Scan for the cell matching the given text and deliver its [x, y] coordinate at center. 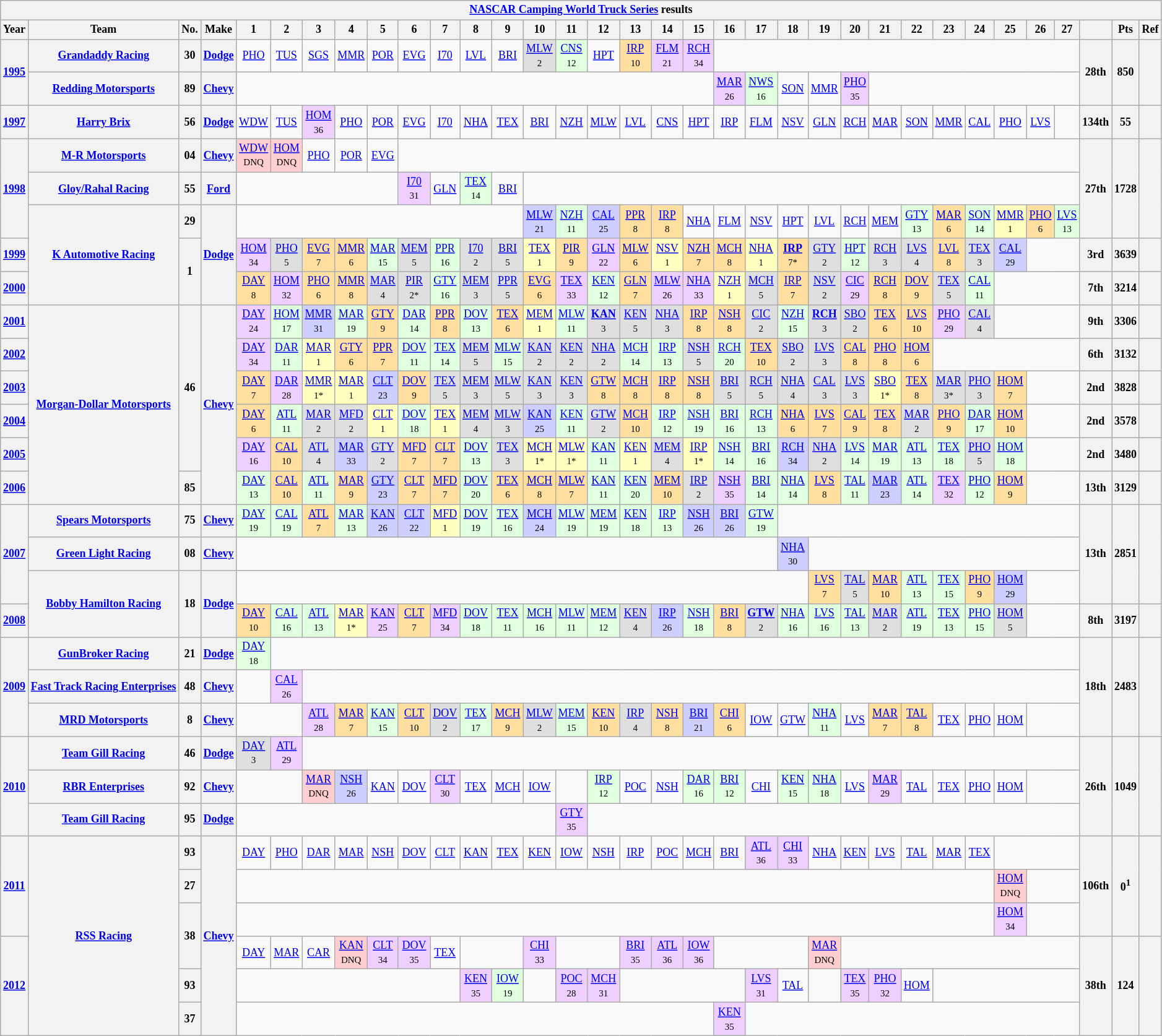
2002 [15, 355]
7th [1096, 288]
KEN11 [571, 421]
DAY18 [254, 654]
DAY34 [254, 355]
NSH35 [729, 488]
2000 [15, 288]
2006 [15, 488]
No. [189, 30]
26 [1040, 30]
HPT12 [855, 255]
CAL16 [286, 621]
BRI14 [761, 488]
MLW [604, 122]
DAR28 [286, 388]
NHA30 [793, 554]
MAR10 [885, 587]
NSH5 [699, 355]
MCH10 [635, 421]
SBO1* [885, 388]
8th [1096, 621]
CLT [445, 853]
KANDNQ [352, 952]
MEM10 [667, 488]
KEN20 [635, 488]
CNS12 [571, 56]
KAN2 [540, 355]
MLW15 [508, 355]
GTW8 [604, 388]
MCH31 [604, 986]
CAL19 [286, 520]
MCH14 [635, 355]
NHA1 [761, 255]
IRP26 [667, 621]
DAR14 [414, 321]
Ford [219, 189]
37 [189, 1019]
29 [189, 222]
MLW5 [508, 388]
LVS14 [855, 454]
BRI21 [699, 720]
RCH8 [885, 288]
48 [189, 687]
15 [699, 30]
106th [1096, 886]
CHI6 [729, 720]
RCH13 [761, 421]
25 [1010, 30]
MAR23 [885, 488]
ATL4 [318, 454]
RSS Racing [103, 936]
TEX16 [508, 520]
Green Light Racing [103, 554]
DAY24 [254, 321]
CLT22 [414, 520]
30 [189, 56]
23 [948, 30]
MMR6 [352, 255]
NHA6 [793, 421]
MAR15 [383, 255]
HOM29 [1010, 587]
DOV2 [445, 720]
MEM15 [571, 720]
NHA16 [793, 621]
ATL7 [318, 520]
NHA11 [825, 720]
2011 [15, 886]
HOM36 [318, 122]
MCH1* [540, 454]
DAR17 [979, 421]
NHA33 [699, 288]
DOV35 [414, 952]
TAL11 [855, 488]
CLT23 [383, 388]
PIR2* [414, 288]
134th [1096, 122]
28th [1096, 72]
MAR13 [352, 520]
26th [1096, 786]
MAR6 [948, 222]
2004 [15, 421]
MLW26 [667, 288]
9th [1096, 321]
5 [383, 30]
BRI12 [729, 787]
PIR9 [571, 255]
95 [189, 820]
MMR31 [318, 321]
TEX15 [948, 587]
MFD2 [352, 421]
PPR16 [445, 255]
DAY10 [254, 621]
Make [219, 30]
KAN15 [383, 720]
ATL19 [916, 621]
CNS [667, 122]
DOV20 [476, 488]
2001 [15, 321]
HOM17 [286, 321]
KEN15 [793, 787]
KEN5 [635, 321]
NZH7 [699, 255]
2003 [15, 388]
13 [635, 30]
DAR11 [286, 355]
1049 [1125, 786]
1999 [15, 255]
HOM5 [1010, 621]
LVS31 [761, 986]
DAR16 [699, 787]
18th [1096, 687]
NZH [571, 122]
IRP10 [635, 56]
3828 [1125, 388]
KEN10 [604, 720]
FLM21 [667, 56]
3480 [1125, 454]
TAL5 [855, 587]
Fast Track Racing Enterprises [103, 687]
92 [189, 787]
1728 [1125, 188]
KEN18 [635, 520]
3 [318, 30]
IRP7* [793, 255]
GTY23 [383, 488]
4 [352, 30]
RCH5 [761, 388]
ATL29 [286, 753]
2005 [15, 454]
56 [189, 122]
85 [189, 488]
KEN1 [635, 454]
04 [189, 155]
TEX33 [571, 288]
RCH20 [729, 355]
HOM7 [1010, 388]
NZH11 [571, 222]
LVS8 [825, 488]
MEM1 [540, 321]
MCH16 [540, 621]
PHO29 [948, 321]
MMR1* [318, 388]
PPR7 [383, 355]
TAL13 [855, 621]
LVS10 [916, 321]
Team [103, 30]
12 [604, 30]
GLN22 [604, 255]
2851 [1125, 553]
CIC29 [855, 288]
3639 [1125, 255]
BRI35 [635, 952]
EVG6 [540, 288]
PPR5 [508, 288]
CHI [761, 787]
NWS16 [761, 89]
Morgan-Dollar Motorsports [103, 404]
CAL29 [1010, 255]
MLW7 [571, 488]
2010 [15, 786]
Year [15, 30]
850 [1125, 72]
RBR Enterprises [103, 787]
NSV1 [667, 255]
MMR8 [352, 288]
M-R Motorsports [103, 155]
GTY35 [571, 820]
DAY8 [254, 288]
08 [189, 554]
IRP7 [793, 288]
124 [1125, 985]
GTY9 [383, 321]
DAY19 [254, 520]
MCH5 [761, 288]
IOW19 [508, 986]
TEX10 [761, 355]
GTY6 [352, 355]
MAR33 [352, 454]
MCH24 [540, 520]
HOM32 [286, 288]
CLT10 [414, 720]
DAY16 [254, 454]
DOV11 [414, 355]
Redding Motorsports [103, 89]
IOW36 [699, 952]
NSH14 [729, 454]
MLW19 [571, 520]
Pts [1125, 30]
I702 [476, 255]
22 [916, 30]
CAL8 [855, 355]
CAL11 [979, 288]
1998 [15, 188]
GTW19 [761, 520]
6th [1096, 355]
NSH18 [699, 621]
CAL3 [825, 388]
NHA4 [793, 388]
ATL14 [916, 488]
MLW3 [508, 421]
DAY13 [254, 488]
89 [189, 89]
IRP2 [699, 488]
3306 [1125, 321]
MMR1 [1010, 222]
MFD1 [445, 520]
7 [445, 30]
DAY6 [254, 421]
2007 [15, 553]
3129 [1125, 488]
LVS16 [825, 621]
3578 [1125, 421]
27th [1096, 188]
2483 [1125, 687]
NSV2 [825, 288]
Harry Brix [103, 122]
75 [189, 520]
IRP4 [635, 720]
Grandaddy Racing [103, 56]
HOM6 [916, 355]
MAR3* [948, 388]
CAL9 [855, 421]
Gloy/Rahal Racing [103, 189]
MLW6 [635, 255]
Bobby Hamilton Racing [103, 604]
KAN26 [383, 520]
DOV19 [476, 520]
17 [761, 30]
3197 [1125, 621]
KEN2 [571, 355]
MEM [885, 222]
PHO35 [855, 89]
TEX32 [948, 488]
NHA14 [793, 488]
CLT34 [383, 952]
DAR [318, 853]
01 [1125, 886]
PHO12 [979, 488]
3rd [1096, 255]
10 [540, 30]
6 [414, 30]
PHO8 [885, 355]
TEX17 [476, 720]
14 [667, 30]
2 [286, 30]
3214 [1125, 288]
MAR26 [729, 89]
Ref [1150, 30]
GTY16 [445, 288]
16 [729, 30]
GLN7 [635, 288]
MEM19 [604, 520]
BRI8 [729, 621]
WDWDNQ [254, 155]
MLW1* [571, 454]
BRI26 [729, 520]
IRP1* [699, 454]
19 [825, 30]
2012 [15, 985]
CAR [318, 952]
TAL8 [916, 720]
WDW [254, 122]
20 [855, 30]
HOM10 [1010, 421]
NHA18 [825, 787]
2009 [15, 687]
CIC2 [761, 321]
PHO15 [979, 621]
KEN3 [571, 388]
38th [1096, 985]
Spears Motorsports [103, 520]
POC28 [571, 986]
SON14 [979, 222]
HOM9 [1010, 488]
PHO32 [885, 986]
MRD Motorsports [103, 720]
PHO3 [979, 388]
GunBroker Racing [103, 654]
MAR1* [352, 621]
GTW [793, 720]
TEX18 [948, 454]
HOM18 [1010, 454]
LVS4 [916, 255]
SGS [318, 56]
NZH1 [729, 288]
CAL26 [286, 687]
11 [571, 30]
I7031 [414, 189]
MLW21 [540, 222]
CAL [979, 122]
LVS13 [1067, 222]
MFD34 [445, 621]
NZH15 [793, 321]
1997 [15, 122]
MAR9 [352, 488]
LVL8 [948, 255]
TEX13 [948, 621]
DAY7 [254, 388]
KEN12 [604, 288]
CLT1 [383, 421]
2008 [15, 621]
MEM12 [604, 621]
NASCAR Camping World Truck Series results [581, 10]
CAL4 [979, 321]
38 [189, 936]
TEX35 [855, 986]
K Automotive Racing [103, 255]
EVG7 [318, 255]
9 [508, 30]
MAR29 [885, 787]
TEX11 [508, 621]
24 [979, 30]
CAL25 [604, 222]
GTY13 [916, 222]
DAY3 [254, 753]
1995 [15, 72]
3132 [1125, 355]
MAR4 [383, 288]
NSH19 [699, 421]
NHA3 [667, 321]
MCH9 [508, 720]
KEN4 [635, 621]
CLT30 [445, 787]
ATL28 [318, 720]
